From the cell containing the given text, extract its center point as (X, Y) coordinate. 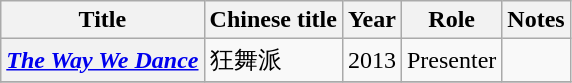
The Way We Dance (102, 60)
狂舞派 (273, 60)
Title (102, 20)
Notes (536, 20)
2013 (372, 60)
Year (372, 20)
Role (451, 20)
Presenter (451, 60)
Chinese title (273, 20)
